Provide the (X, Y) coordinate of the cell's center where the given text is located.  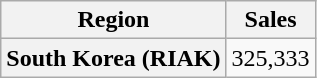
South Korea (RIAK) (114, 58)
Region (114, 20)
Sales (270, 20)
325,333 (270, 58)
